Determine the (x, y) coordinate at the center of the cell enclosing the given text.  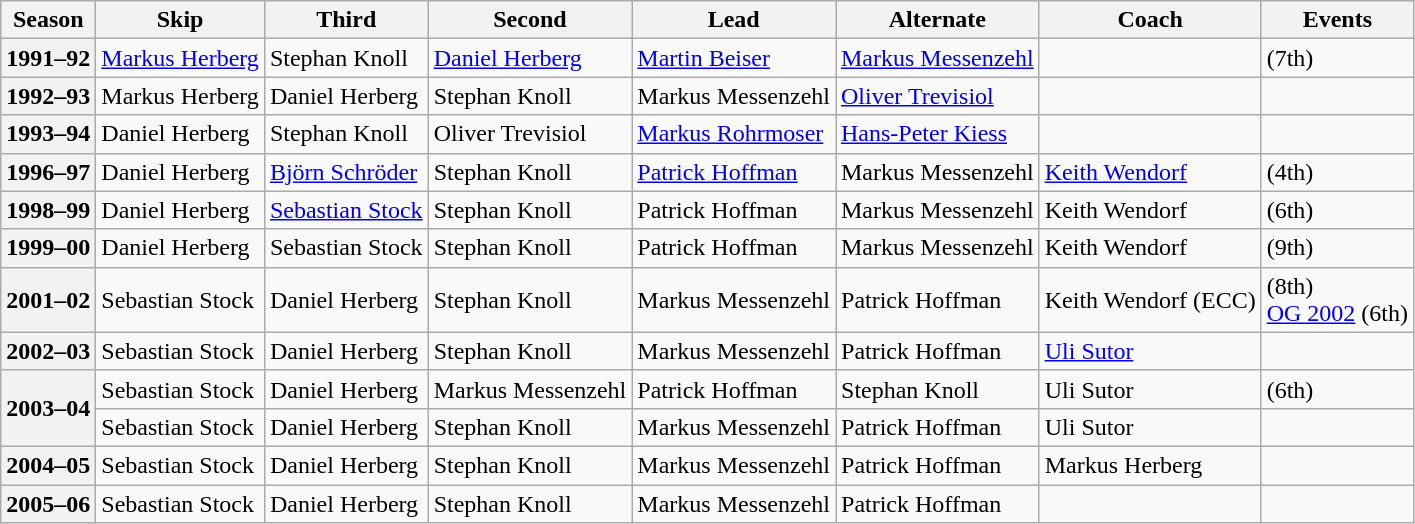
Hans-Peter Kiess (938, 134)
1999–00 (48, 248)
Season (48, 20)
Second (530, 20)
Keith Wendorf (ECC) (1150, 300)
Events (1337, 20)
2004–05 (48, 465)
Coach (1150, 20)
Lead (734, 20)
(9th) (1337, 248)
Markus Rohrmoser (734, 134)
(4th) (1337, 172)
Skip (180, 20)
1991–92 (48, 58)
Third (346, 20)
2002–03 (48, 351)
1992–93 (48, 96)
(8th)OG 2002 (6th) (1337, 300)
2005–06 (48, 503)
1993–94 (48, 134)
1996–97 (48, 172)
Björn Schröder (346, 172)
Martin Beiser (734, 58)
Alternate (938, 20)
(7th) (1337, 58)
1998–99 (48, 210)
2001–02 (48, 300)
2003–04 (48, 408)
